For the text-containing cell, return its midpoint in [x, y] coordinate format. 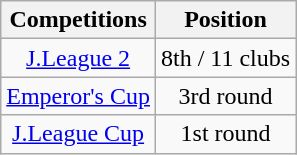
J.League 2 [78, 58]
Competitions [78, 20]
1st round [225, 134]
Emperor's Cup [78, 96]
8th / 11 clubs [225, 58]
3rd round [225, 96]
J.League Cup [78, 134]
Position [225, 20]
